Detect which cell encompasses the target text, then output its [x, y] center coordinate. 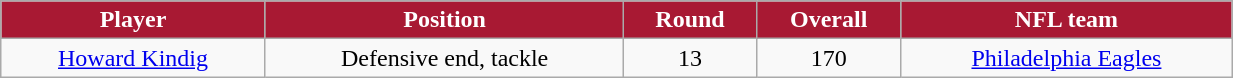
Overall [828, 20]
13 [690, 58]
170 [828, 58]
Howard Kindig [134, 58]
Round [690, 20]
NFL team [1066, 20]
Position [444, 20]
Defensive end, tackle [444, 58]
Philadelphia Eagles [1066, 58]
Player [134, 20]
